Pinpoint the cell where the given text exists, returning its (X, Y) midpoint coordinate. 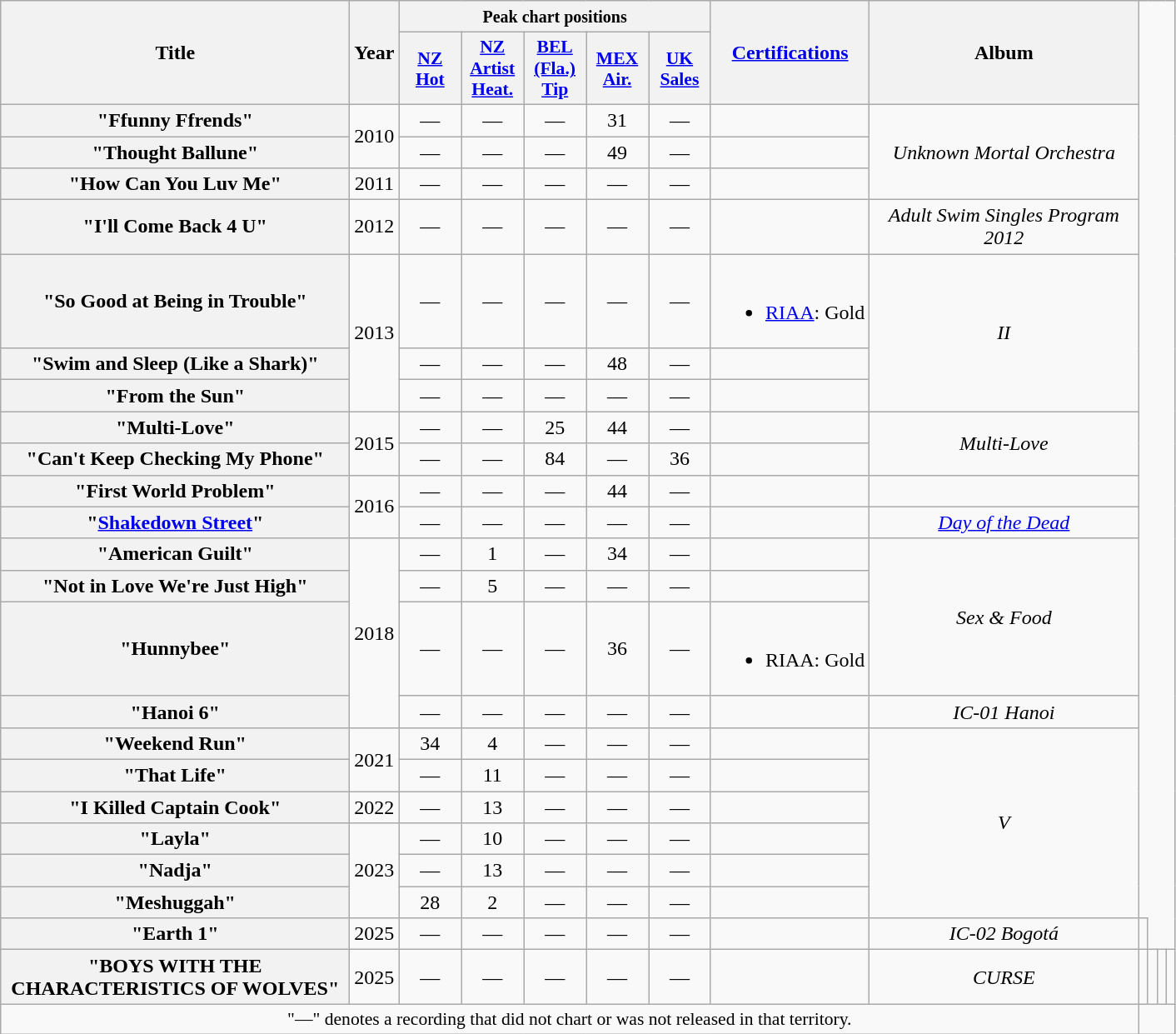
"I Killed Captain Cook" (175, 807)
2015 (375, 443)
"Ffunny Ffrends" (175, 120)
BEL(Fla.)Tip (555, 68)
Adult Swim Singles Program 2012 (1004, 227)
II (1004, 333)
31 (618, 120)
"Thought Ballune" (175, 152)
Title (175, 53)
Multi-Love (1004, 443)
10 (493, 839)
4 (493, 743)
2022 (375, 807)
"I'll Come Back 4 U" (175, 227)
"—" denotes a recording that did not chart or was not released in that territory. (570, 1019)
UKSales (680, 68)
"Meshuggah" (175, 902)
"From the Sun" (175, 396)
"Shakedown Street" (175, 522)
2 (493, 902)
Unknown Mortal Orchestra (1004, 152)
"First World Problem" (175, 491)
"Nadja" (175, 871)
NZArtistHeat. (493, 68)
"Can't Keep Checking My Phone" (175, 459)
IC-02 Bogotá (1004, 934)
Album (1004, 53)
1 (493, 554)
2016 (375, 507)
25 (555, 427)
2018 (375, 633)
"Hunnybee" (175, 648)
NZHot (430, 68)
"Multi-Love" (175, 427)
2021 (375, 759)
V (1004, 822)
Sex & Food (1004, 617)
"Weekend Run" (175, 743)
MEXAir. (618, 68)
28 (430, 902)
84 (555, 459)
2011 (375, 184)
49 (618, 152)
Day of the Dead (1004, 522)
"How Can You Luv Me" (175, 184)
2023 (375, 871)
Year (375, 53)
"BOYS WITH THE CHARACTERISTICS OF WOLVES" (175, 977)
Peak chart positions (555, 17)
"Not in Love We're Just High" (175, 586)
5 (493, 586)
"Hanoi 6" (175, 712)
"Earth 1" (175, 934)
CURSE (1004, 977)
"American Guilt" (175, 554)
Certifications (790, 53)
2012 (375, 227)
"So Good at Being in Trouble" (175, 302)
IC-01 Hanoi (1004, 712)
"That Life" (175, 775)
"Layla" (175, 839)
"Swim and Sleep (Like a Shark)" (175, 364)
48 (618, 364)
2013 (375, 333)
11 (493, 775)
2010 (375, 136)
